Pinpoint the cell where the given text exists, returning its [X, Y] midpoint coordinate. 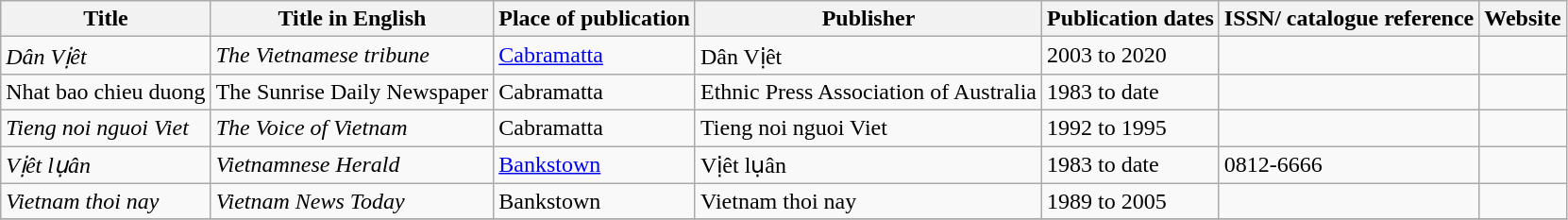
Vietnamnese Herald [352, 164]
0812-6666 [1348, 164]
Publisher [868, 19]
The Vietnamese tribune [352, 56]
Publication dates [1131, 19]
Title [106, 19]
Place of publication [595, 19]
1989 to 2005 [1131, 201]
Nhat bao chieu duong [106, 92]
2003 to 2020 [1131, 56]
Title in English [352, 19]
1992 to 1995 [1131, 127]
Website [1523, 19]
ISSN/ catalogue reference [1348, 19]
The Voice of Vietnam [352, 127]
The Sunrise Daily Newspaper [352, 92]
Ethnic Press Association of Australia [868, 92]
Vietnam News Today [352, 201]
